Provide the (x, y) coordinate of the cell's center where the given text is located.  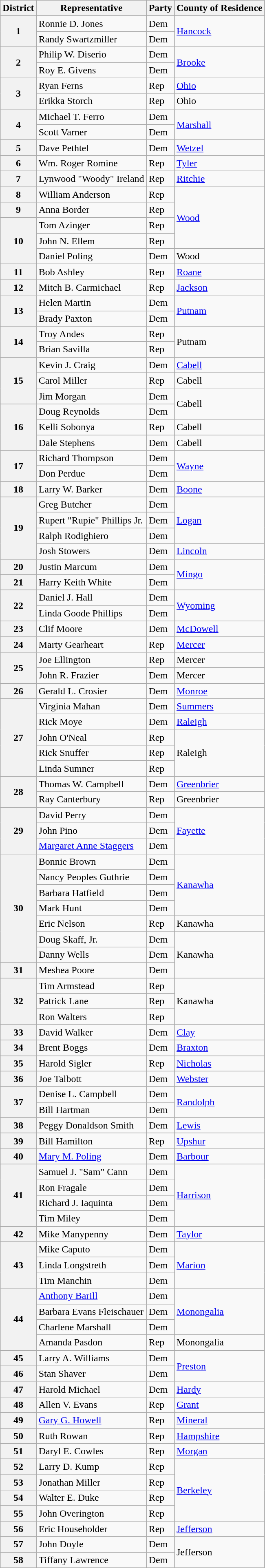
50 (18, 1435)
Joe Talbott (91, 1079)
39 (18, 1141)
29 (18, 830)
Barbara Hatfield (91, 892)
Monroe (220, 691)
Tom Azinger (91, 225)
John O'Neal (91, 738)
Eric Householder (91, 1529)
Wm. Roger Romine (91, 163)
9 (18, 210)
Upshur (220, 1141)
Rick Snuffer (91, 753)
Eric Nelson (91, 923)
Amanda Pasdon (91, 1343)
Kevin J. Craig (91, 365)
Walter E. Duke (91, 1498)
Tim Miley (91, 1219)
Bob Ashley (91, 272)
Brady Paxton (91, 318)
28 (18, 792)
Larry A. Williams (91, 1358)
19 (18, 528)
Michael T. Ferro (91, 117)
Boone (220, 489)
49 (18, 1420)
Wetzel (220, 148)
Jim Morgan (91, 396)
Ryan Ferns (91, 86)
Harrison (220, 1195)
6 (18, 163)
Randy Swartzmiller (91, 39)
Patrick Lane (91, 1001)
24 (18, 644)
John Doyle (91, 1544)
13 (18, 311)
John Overington (91, 1513)
Representative (91, 8)
Ralph Rodighiero (91, 536)
John N. Ellem (91, 241)
Harry Keith White (91, 582)
17 (18, 466)
Marshall (220, 124)
McDowell (220, 629)
41 (18, 1195)
Anthony Barill (91, 1296)
48 (18, 1405)
Braxton (220, 1048)
Wayne (220, 466)
Dale Stephens (91, 442)
2 (18, 62)
Ron Fragale (91, 1188)
Linda Goode Phillips (91, 613)
21 (18, 582)
Anna Border (91, 210)
District (18, 8)
Roy E. Givens (91, 70)
3 (18, 93)
David Walker (91, 1032)
Morgan (220, 1451)
Justin Marcum (91, 567)
David Perry (91, 815)
Ray Canterbury (91, 799)
Rick Moye (91, 722)
40 (18, 1156)
55 (18, 1513)
44 (18, 1319)
William Anderson (91, 194)
Mark Hunt (91, 908)
56 (18, 1529)
Wyoming (220, 605)
Tim Armstead (91, 986)
Ruth Rowan (91, 1435)
57 (18, 1544)
Denise L. Campbell (91, 1094)
Berkeley (220, 1490)
Samuel J. "Sam" Cann (91, 1172)
38 (18, 1125)
35 (18, 1063)
Troy Andes (91, 334)
Hardy (220, 1389)
Daryl E. Cowles (91, 1451)
30 (18, 908)
7 (18, 179)
Greg Butcher (91, 505)
Tim Manchin (91, 1281)
Clay (220, 1032)
John R. Frazier (91, 675)
Bill Hamilton (91, 1141)
Mingo (220, 574)
5 (18, 148)
Summers (220, 707)
18 (18, 489)
Webster (220, 1079)
36 (18, 1079)
11 (18, 272)
Harold Michael (91, 1389)
Daniel J. Hall (91, 598)
Virginia Mahan (91, 707)
Logan (220, 520)
Jonathan Miller (91, 1482)
Brent Boggs (91, 1048)
23 (18, 629)
52 (18, 1467)
15 (18, 380)
Bill Hartman (91, 1110)
Barbara Evans Fleischauer (91, 1312)
53 (18, 1482)
51 (18, 1451)
Tyler (220, 163)
58 (18, 1560)
Randolph (220, 1102)
Hampshire (220, 1435)
47 (18, 1389)
John Pino (91, 830)
1 (18, 31)
Marion (220, 1265)
Mike Manypenny (91, 1234)
37 (18, 1102)
Linda Sumner (91, 769)
Lynwood "Woody" Ireland (91, 179)
Roane (220, 272)
42 (18, 1234)
Barbour (220, 1156)
Margaret Anne Staggers (91, 846)
Lincoln (220, 551)
Larry D. Kump (91, 1467)
Scott Varner (91, 132)
Ronnie D. Jones (91, 24)
Carol Miller (91, 380)
Daniel Poling (91, 256)
Richard Thompson (91, 458)
Preston (220, 1366)
46 (18, 1374)
Ron Walters (91, 1017)
Doug Reynolds (91, 411)
14 (18, 342)
Fayette (220, 830)
Gary G. Howell (91, 1420)
Linda Longstreth (91, 1265)
Stan Shaver (91, 1374)
Marty Gearheart (91, 644)
Mitch B. Carmichael (91, 287)
Danny Wells (91, 955)
Brian Savilla (91, 349)
Allen V. Evans (91, 1405)
Lewis (220, 1125)
Mineral (220, 1420)
Josh Stowers (91, 551)
54 (18, 1498)
Brooke (220, 62)
Bonnie Brown (91, 861)
County of Residence (220, 8)
34 (18, 1048)
Philip W. Diserio (91, 55)
Party (160, 8)
Peggy Donaldson Smith (91, 1125)
Mary M. Poling (91, 1156)
Helen Martin (91, 303)
Grant (220, 1405)
33 (18, 1032)
16 (18, 427)
25 (18, 667)
Richard J. Iaquinta (91, 1203)
Meshea Poore (91, 970)
Don Perdue (91, 474)
31 (18, 970)
22 (18, 605)
Harold Sigler (91, 1063)
4 (18, 124)
27 (18, 738)
Dave Pethtel (91, 148)
26 (18, 691)
Doug Skaff, Jr. (91, 939)
Mike Caputo (91, 1250)
Charlene Marshall (91, 1327)
10 (18, 241)
20 (18, 567)
Erikka Storch (91, 101)
Larry W. Barker (91, 489)
8 (18, 194)
Thomas W. Campbell (91, 784)
Clif Moore (91, 629)
32 (18, 1001)
45 (18, 1358)
Hancock (220, 31)
Ritchie (220, 179)
Nancy Peoples Guthrie (91, 877)
Tiffany Lawrence (91, 1560)
Kelli Sobonya (91, 427)
43 (18, 1265)
Nicholas (220, 1063)
Joe Ellington (91, 660)
Jackson (220, 287)
Gerald L. Crosier (91, 691)
12 (18, 287)
Rupert "Rupie" Phillips Jr. (91, 520)
Taylor (220, 1234)
